Extract the (x, y) coordinate from the center of the cell holding the provided text.  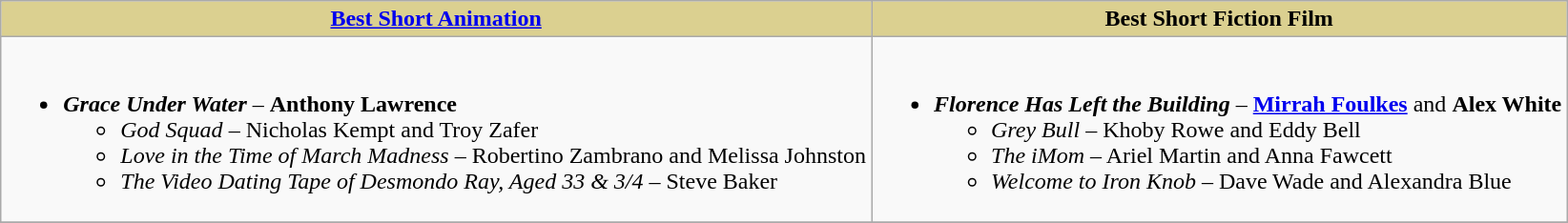
Best Short Fiction Film (1219, 19)
Best Short Animation (437, 19)
